Provide the (x, y) coordinate of the cell's center where the given text is located.  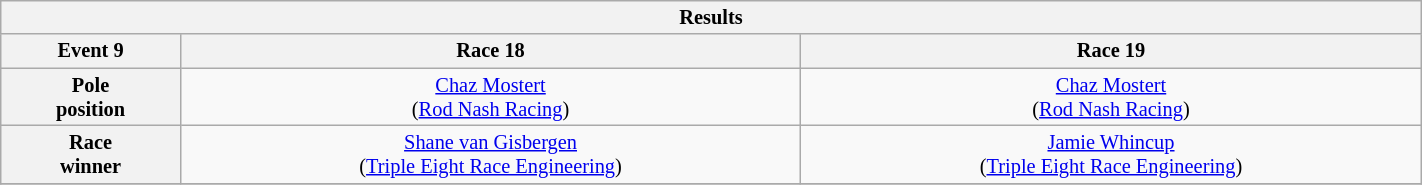
Shane van Gisbergen(Triple Eight Race Engineering) (490, 154)
Jamie Whincup(Triple Eight Race Engineering) (1111, 154)
Poleposition (91, 97)
Event 9 (91, 51)
Race 19 (1111, 51)
Racewinner (91, 154)
Race 18 (490, 51)
Results (711, 17)
